Determine the [x, y] coordinate at the center of the cell enclosing the given text.  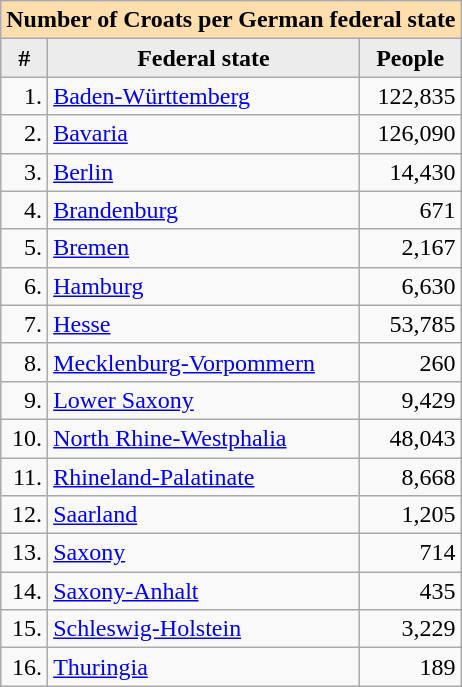
Saarland [204, 515]
# [24, 58]
12. [24, 515]
8. [24, 362]
Schleswig-Holstein [204, 629]
2. [24, 134]
4. [24, 210]
16. [24, 667]
Saxony-Anhalt [204, 591]
Hesse [204, 324]
Berlin [204, 172]
2,167 [410, 248]
435 [410, 591]
9. [24, 400]
714 [410, 553]
13. [24, 553]
122,835 [410, 96]
14. [24, 591]
6. [24, 286]
671 [410, 210]
53,785 [410, 324]
Baden-Württemberg [204, 96]
6,630 [410, 286]
Number of Croats per German federal state [231, 20]
8,668 [410, 477]
3,229 [410, 629]
Lower Saxony [204, 400]
Mecklenburg-Vorpommern [204, 362]
Brandenburg [204, 210]
Bremen [204, 248]
1,205 [410, 515]
North Rhine-Westphalia [204, 438]
189 [410, 667]
Rhineland-Palatinate [204, 477]
10. [24, 438]
1. [24, 96]
11. [24, 477]
7. [24, 324]
15. [24, 629]
Federal state [204, 58]
Bavaria [204, 134]
Hamburg [204, 286]
3. [24, 172]
5. [24, 248]
14,430 [410, 172]
Thuringia [204, 667]
9,429 [410, 400]
126,090 [410, 134]
48,043 [410, 438]
Saxony [204, 553]
260 [410, 362]
People [410, 58]
